Output the [X, Y] coordinate of the center of the cell containing the given text.  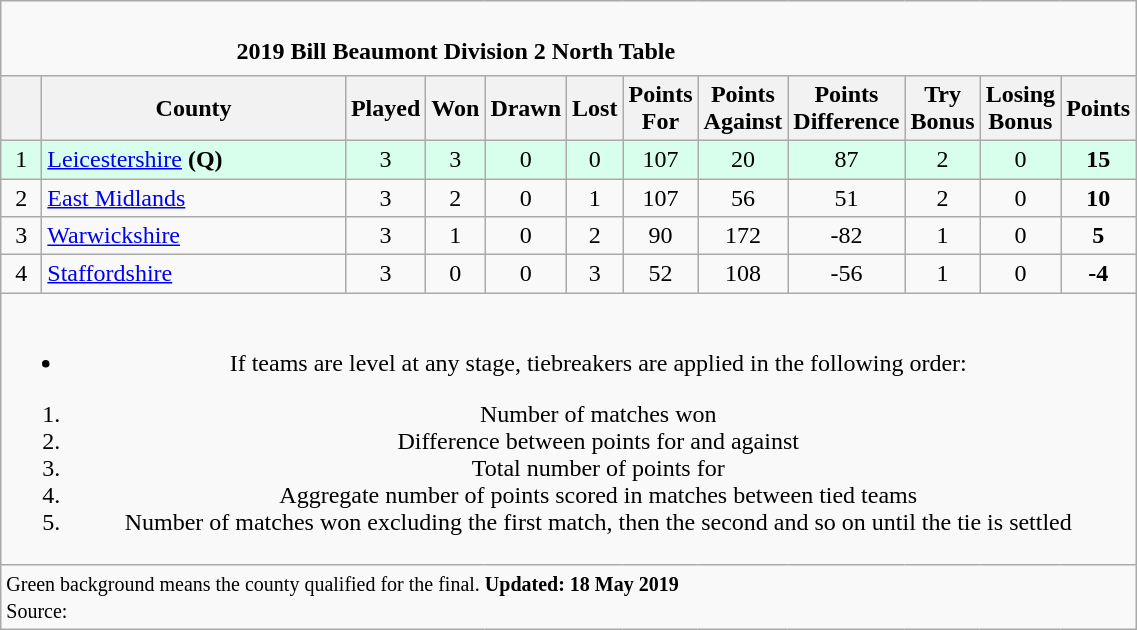
10 [1098, 197]
Losing Bonus [1020, 108]
Warwickshire [194, 236]
108 [743, 274]
87 [846, 159]
4 [22, 274]
Won [456, 108]
5 [1098, 236]
East Midlands [194, 197]
20 [743, 159]
-82 [846, 236]
Points Against [743, 108]
Points For [660, 108]
Lost [595, 108]
Drawn [526, 108]
Try Bonus [942, 108]
Green background means the county qualified for the final. Updated: 18 May 2019Source: [568, 598]
52 [660, 274]
56 [743, 197]
Points [1098, 108]
Leicestershire (Q) [194, 159]
90 [660, 236]
51 [846, 197]
15 [1098, 159]
-4 [1098, 274]
County [194, 108]
Points Difference [846, 108]
Played [385, 108]
172 [743, 236]
Staffordshire [194, 274]
-56 [846, 274]
